Detect which cell encompasses the target text, then output its (x, y) center coordinate. 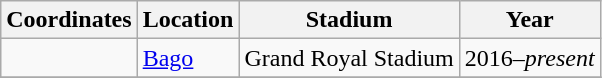
Bago (188, 58)
Year (530, 20)
Stadium (349, 20)
Location (188, 20)
Grand Royal Stadium (349, 58)
2016–present (530, 58)
Coordinates (69, 20)
